Locate the cell with the specified text and output its (X, Y) center coordinate. 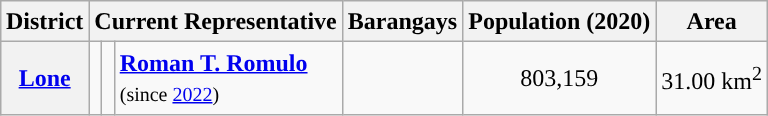
Barangays (402, 22)
Area (712, 22)
31.00 km2 (712, 78)
Lone (44, 78)
Population (2020) (560, 22)
District (44, 22)
Roman T. Romulo(since 2022) (228, 78)
803,159 (560, 78)
Current Representative (216, 22)
